Pinpoint the cell where the given text exists, returning its (X, Y) midpoint coordinate. 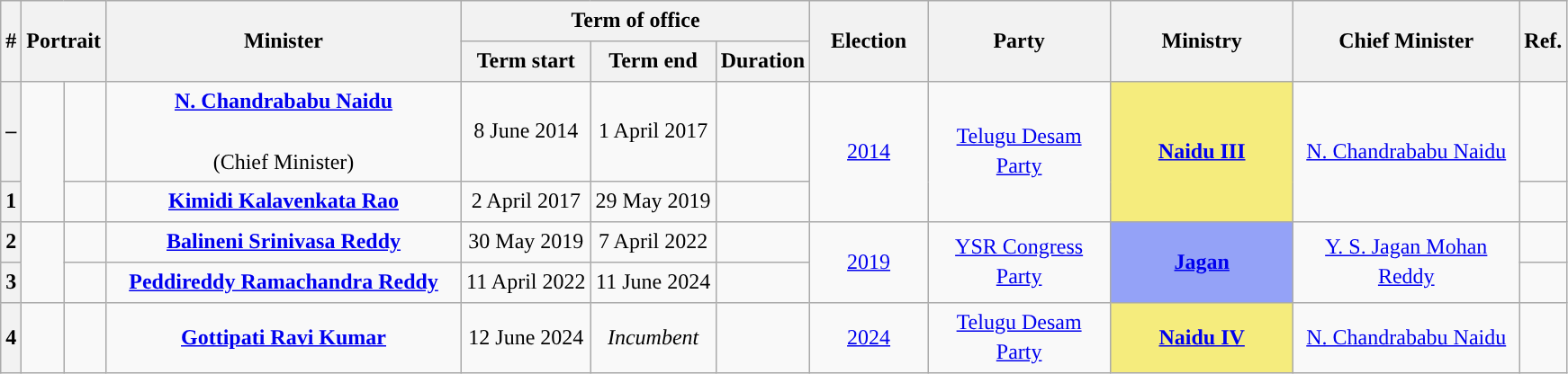
Minister (283, 41)
1 (11, 201)
8 June 2014 (527, 131)
# (11, 41)
Gottipati Ravi Kumar (283, 337)
Naidu III (1203, 151)
11 April 2022 (527, 282)
1 April 2017 (653, 131)
2 April 2017 (527, 201)
3 (11, 282)
Balineni Srinivasa Reddy (283, 243)
29 May 2019 (653, 201)
Ministry (1203, 41)
Election (870, 41)
Duration (762, 61)
2019 (870, 263)
Party (1019, 41)
4 (11, 337)
12 June 2024 (527, 337)
Y. S. Jagan Mohan Reddy (1406, 263)
7 April 2022 (653, 243)
Chief Minister (1406, 41)
2 (11, 243)
Naidu IV (1203, 337)
Kimidi Kalavenkata Rao (283, 201)
2014 (870, 151)
Portrait (64, 41)
30 May 2019 (527, 243)
Term of office (635, 22)
– (11, 131)
Term start (527, 61)
Term end (653, 61)
Peddireddy Ramachandra Reddy (283, 282)
Jagan (1203, 263)
Incumbent (653, 337)
11 June 2024 (653, 282)
2024 (870, 337)
Ref. (1543, 41)
YSR Congress Party (1019, 263)
N. Chandrababu Naidu(Chief Minister) (283, 131)
